Pinpoint the cell where the given text exists, returning its [X, Y] midpoint coordinate. 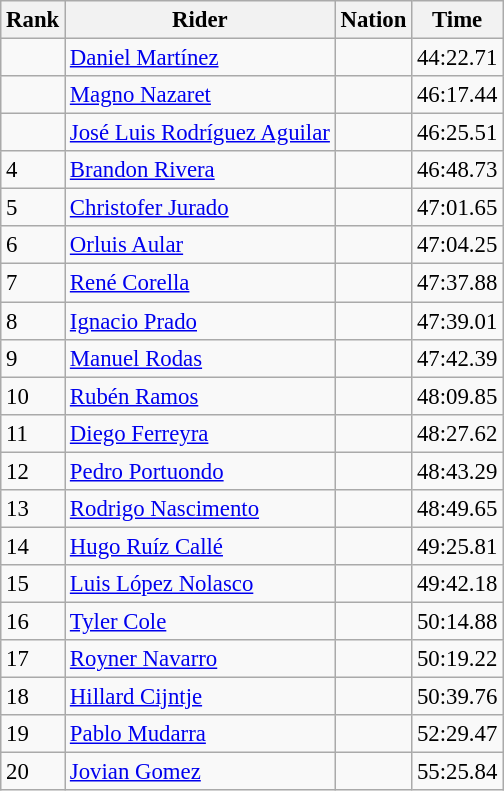
Rubén Ramos [200, 396]
47:01.65 [458, 208]
47:37.88 [458, 283]
14 [33, 546]
46:48.73 [458, 170]
44:22.71 [458, 58]
Rider [200, 20]
Pablo Mudarra [200, 734]
16 [33, 621]
13 [33, 509]
17 [33, 659]
50:39.76 [458, 697]
Magno Nazaret [200, 95]
5 [33, 208]
Diego Ferreyra [200, 433]
8 [33, 321]
Luis López Nolasco [200, 584]
9 [33, 358]
Manuel Rodas [200, 358]
47:39.01 [458, 321]
4 [33, 170]
Daniel Martínez [200, 58]
18 [33, 697]
48:49.65 [458, 509]
49:42.18 [458, 584]
48:09.85 [458, 396]
50:14.88 [458, 621]
Time [458, 20]
Orluis Aular [200, 245]
48:27.62 [458, 433]
Royner Navarro [200, 659]
47:04.25 [458, 245]
48:43.29 [458, 471]
José Luis Rodríguez Aguilar [200, 133]
15 [33, 584]
19 [33, 734]
Nation [373, 20]
Hugo Ruíz Callé [200, 546]
6 [33, 245]
46:25.51 [458, 133]
René Corella [200, 283]
Christofer Jurado [200, 208]
10 [33, 396]
11 [33, 433]
52:29.47 [458, 734]
12 [33, 471]
Ignacio Prado [200, 321]
46:17.44 [458, 95]
Tyler Cole [200, 621]
50:19.22 [458, 659]
20 [33, 772]
55:25.84 [458, 772]
Brandon Rivera [200, 170]
Jovian Gomez [200, 772]
Rank [33, 20]
47:42.39 [458, 358]
49:25.81 [458, 546]
Hillard Cijntje [200, 697]
Pedro Portuondo [200, 471]
Rodrigo Nascimento [200, 509]
7 [33, 283]
